Identify which cell holds the provided text, then report its [X, Y] central coordinate. 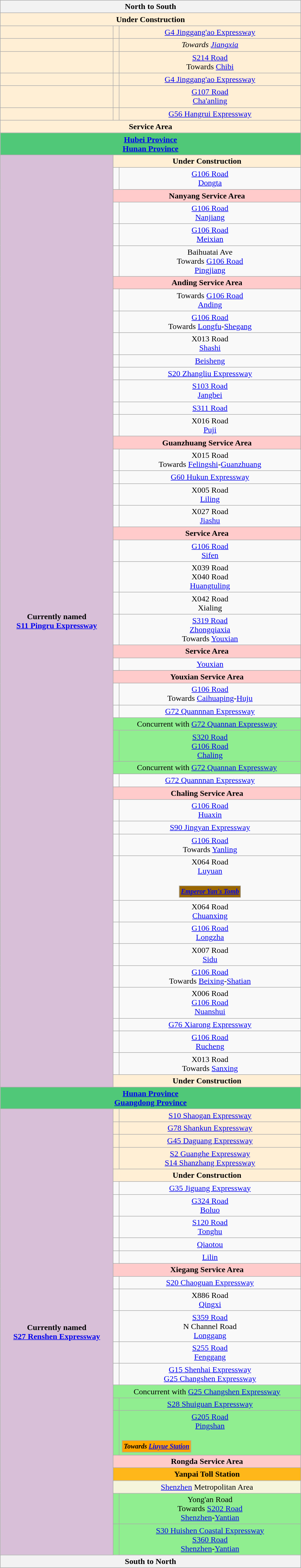
X027 RoadJiashu [210, 516]
G106 RoadRucheng [210, 1042]
G35 Jiguang Expressway [210, 1188]
North to South [150, 7]
X042 RoadXialing [210, 603]
Shenzhen Metropolitan Area [207, 1487]
Hunan Province Guangdong Province [150, 1098]
Xiegang Service Area [207, 1270]
Towards G106 RoadAnding [210, 300]
X016 RoadPuji [210, 425]
S120 RoadTonghu [210, 1227]
Youxian [210, 664]
G106 RoadSifen [210, 551]
Rongda Service Area [207, 1462]
X064 RoadLuyuan Emperor Yan's Tomb [210, 878]
S10 Shaogan Expressway [210, 1115]
S30 Huishen Coastal Expressway S360 RoadShenzhen-Yantian [210, 1540]
G324 RoadBoluo [210, 1206]
X013 RoadTowards Sanxing [210, 1064]
Baihuatai AveTowards G106 RoadPingjiang [210, 261]
S255 RoadFenggang [210, 1352]
Towards Liuyue Station [157, 1447]
S320 Road G106 RoadChaling [210, 746]
Currently named S27 Renshen Expressway [57, 1332]
X007 RoadSidu [210, 955]
Yanpai Toll Station [207, 1474]
Lilin [210, 1257]
Nanyang Service Area [207, 196]
G78 Shankun Expressway [210, 1128]
G106 RoadDongta [210, 178]
G106 RoadNanjiang [210, 213]
G60 Hukun Expressway [210, 477]
G106 RoadTowards Longfu-Shegang [210, 322]
Towards Jiangxia [210, 45]
G106 RoadHuaxin [210, 811]
G106 RoadTowards Caihuaping-Huju [210, 694]
X006 Road G106 RoadNuanshui [210, 1003]
G106 RoadLongzha [210, 933]
G45 Daguang Expressway [210, 1141]
S2 Guanghe Expressway S14 Shanzhang Expressway [210, 1158]
X005 RoadLiling [210, 494]
S20 Zhangliu Expressway [210, 374]
Youxian Service Area [207, 677]
G106 RoadMeixian [210, 235]
X013 RoadShashi [210, 343]
Guanzhuang Service Area [207, 442]
S311 Road [210, 408]
Qiaotou [210, 1244]
X886 RoadQingxi [210, 1300]
S359 RoadN Channel RoadLonggang [210, 1326]
G205 RoadPingshan Towards Liuyue Station [210, 1433]
G106 RoadTowards Yanling [210, 845]
Hubei Province Hunan Province [150, 144]
Beisheng [210, 361]
Currently named S11 Pingru Expressway [57, 621]
G107 RoadCha'anling [210, 96]
S214 RoadTowards Chibi [210, 62]
Yong'an RoadTowards S202 RoadShenzhen-Yantian [210, 1509]
G15 Shenhai Expressway G25 Changshen Expressway [210, 1374]
G106 RoadTowards Beixing-Shatian [210, 977]
X064 RoadChuanxing [210, 911]
Concurrent with G25 Changshen Expressway [207, 1391]
S20 Chaoguan Expressway [210, 1283]
South to North [150, 1561]
G76 Xiarong Expressway [210, 1024]
Emperor Yan's Tomb [210, 892]
S103 RoadJangbei [210, 391]
G56 Hangrui Expressway [210, 114]
S319 RoadZhongqiaxiaTowards Youxian [210, 630]
Anding Service Area [207, 283]
Chaling Service Area [207, 793]
X015 RoadTowards Felingshi-Guanzhuang [210, 460]
S28 Shuiguan Expressway [210, 1404]
S90 Jingyan Expressway [210, 828]
X039 Road X040 RoadHuangtuling [210, 577]
